Pinpoint the cell where the given text exists, returning its [X, Y] midpoint coordinate. 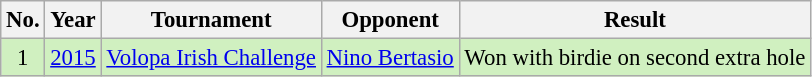
Opponent [390, 20]
Year [73, 20]
Tournament [211, 20]
2015 [73, 58]
1 [23, 58]
Result [635, 20]
Nino Bertasio [390, 58]
No. [23, 20]
Won with birdie on second extra hole [635, 58]
Volopa Irish Challenge [211, 58]
